Extract the [X, Y] coordinate from the center of the cell holding the provided text.  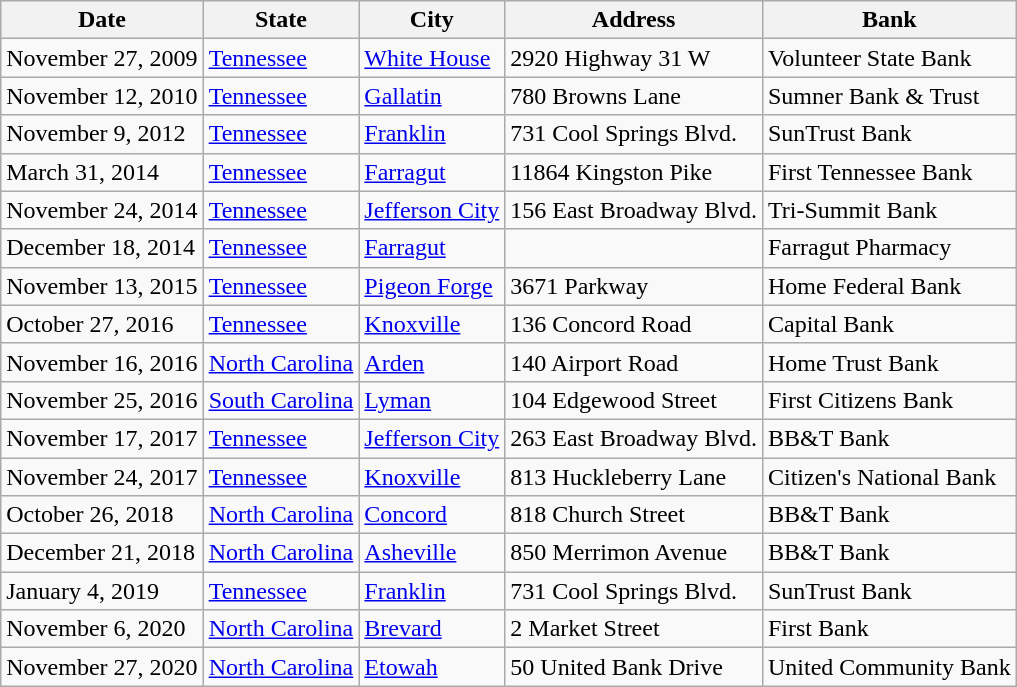
Etowah [432, 667]
11864 Kingston Pike [634, 172]
November 17, 2017 [102, 438]
January 4, 2019 [102, 591]
December 18, 2014 [102, 248]
First Bank [889, 629]
818 Church Street [634, 515]
Lyman [432, 400]
Arden [432, 362]
November 9, 2012 [102, 134]
November 13, 2015 [102, 286]
November 24, 2014 [102, 210]
December 21, 2018 [102, 553]
Home Trust Bank [889, 362]
State [281, 20]
November 25, 2016 [102, 400]
780 Browns Lane [634, 96]
156 East Broadway Blvd. [634, 210]
3671 Parkway [634, 286]
First Citizens Bank [889, 400]
Citizen's National Bank [889, 477]
November 16, 2016 [102, 362]
Brevard [432, 629]
November 6, 2020 [102, 629]
Gallatin [432, 96]
South Carolina [281, 400]
813 Huckleberry Lane [634, 477]
Date [102, 20]
November 27, 2020 [102, 667]
Capital Bank [889, 324]
104 Edgewood Street [634, 400]
Volunteer State Bank [889, 58]
136 Concord Road [634, 324]
November 24, 2017 [102, 477]
850 Merrimon Avenue [634, 553]
March 31, 2014 [102, 172]
Tri-Summit Bank [889, 210]
November 27, 2009 [102, 58]
Pigeon Forge [432, 286]
November 12, 2010 [102, 96]
2 Market Street [634, 629]
Concord [432, 515]
263 East Broadway Blvd. [634, 438]
Address [634, 20]
Asheville [432, 553]
140 Airport Road [634, 362]
October 27, 2016 [102, 324]
Farragut Pharmacy [889, 248]
First Tennessee Bank [889, 172]
Sumner Bank & Trust [889, 96]
White House [432, 58]
City [432, 20]
United Community Bank [889, 667]
Bank [889, 20]
50 United Bank Drive [634, 667]
October 26, 2018 [102, 515]
2920 Highway 31 W [634, 58]
Home Federal Bank [889, 286]
